Detect which cell encompasses the target text, then output its [x, y] center coordinate. 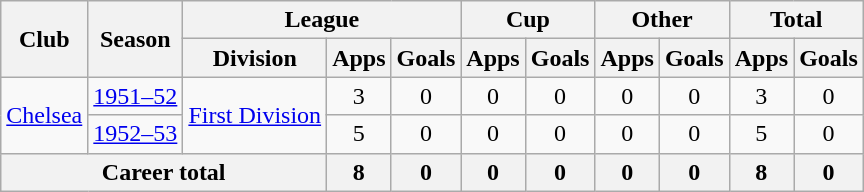
Career total [164, 172]
Cup [528, 20]
Other [662, 20]
1951–52 [136, 96]
Season [136, 39]
Chelsea [44, 115]
First Division [255, 115]
1952–53 [136, 134]
Division [255, 58]
Club [44, 39]
Total [796, 20]
League [322, 20]
